Search for the cell housing the specified text and yield its (X, Y) center coordinate. 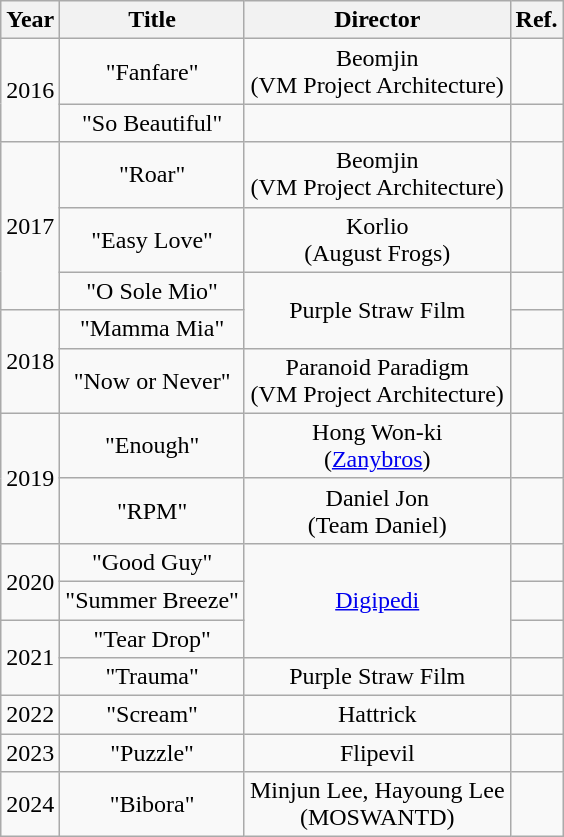
"Tear Drop" (152, 639)
"Mamma Mia" (152, 329)
Paranoid Paradigm(VM Project Architecture) (377, 380)
2017 (30, 226)
2022 (30, 715)
"Easy Love" (152, 240)
Digipedi (377, 600)
"Good Guy" (152, 562)
2020 (30, 581)
"So Beautiful" (152, 123)
"RPM" (152, 510)
"Bibora" (152, 804)
"Puzzle" (152, 753)
"O Sole Mio" (152, 291)
"Enough" (152, 446)
Ref. (536, 20)
2016 (30, 90)
Flipevil (377, 753)
2024 (30, 804)
"Now or Never" (152, 380)
2021 (30, 658)
"Fanfare" (152, 72)
Year (30, 20)
Daniel Jon(Team Daniel) (377, 510)
2023 (30, 753)
"Scream" (152, 715)
2018 (30, 362)
Minjun Lee, Hayoung Lee(MOSWANTD) (377, 804)
Hattrick (377, 715)
"Roar" (152, 174)
Director (377, 20)
Korlio(August Frogs) (377, 240)
Hong Won-ki(Zanybros) (377, 446)
"Trauma" (152, 677)
"Summer Breeze" (152, 600)
Title (152, 20)
2019 (30, 478)
